Capture the cell that displays the provided text and extract its (x, y) central coordinate. 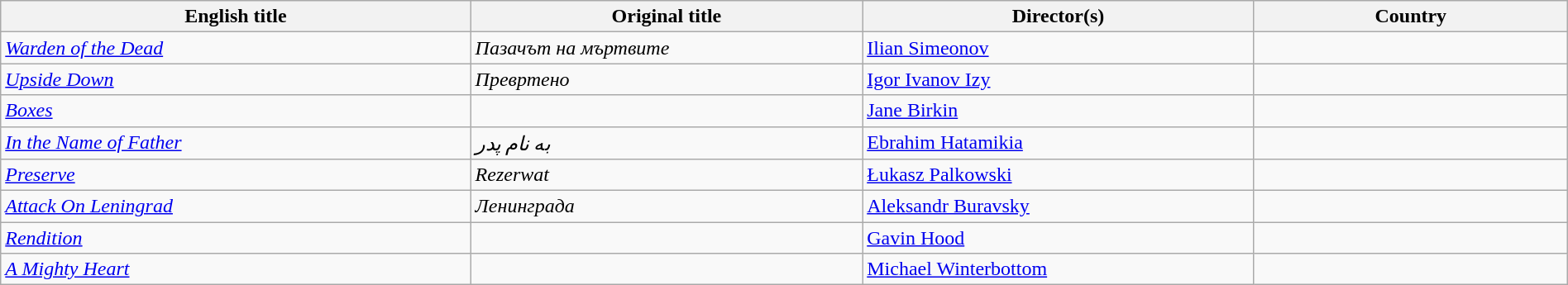
Director(s) (1059, 17)
Warden of the Dead (236, 48)
Gavin Hood (1059, 238)
A Mighty Heart (236, 269)
Preserve (236, 175)
Boxes (236, 111)
Michael Winterbottom (1059, 269)
In the Name of Father (236, 143)
Ilian Simeonov (1059, 48)
Aleksandr Buravsky (1059, 207)
English title (236, 17)
Rezerwat (667, 175)
Attack On Leningrad (236, 207)
Igor Ivanov Izy (1059, 79)
Ленинграда (667, 207)
Превртено (667, 79)
Rendition (236, 238)
Original title (667, 17)
Country (1411, 17)
Łukasz Palkowski (1059, 175)
به نام پدر (667, 143)
Upside Down (236, 79)
Jane Birkin (1059, 111)
Ebrahim Hatamikia (1059, 143)
Пазачът на мъртвите (667, 48)
